From the cell containing the given text, extract its center point as [x, y] coordinate. 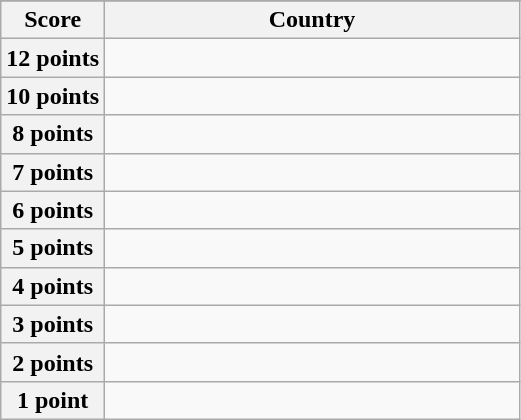
7 points [53, 172]
3 points [53, 324]
12 points [53, 58]
Score [53, 20]
Country [312, 20]
5 points [53, 248]
2 points [53, 362]
4 points [53, 286]
8 points [53, 134]
1 point [53, 400]
10 points [53, 96]
6 points [53, 210]
